Pinpoint the cell where the given text exists, returning its [X, Y] midpoint coordinate. 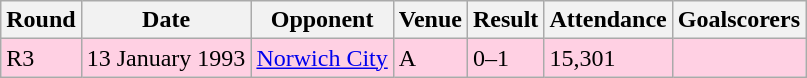
Venue [430, 20]
Opponent [322, 20]
Round [41, 20]
0–1 [505, 58]
Goalscorers [738, 20]
Result [505, 20]
R3 [41, 58]
Attendance [608, 20]
Norwich City [322, 58]
Date [166, 20]
13 January 1993 [166, 58]
15,301 [608, 58]
A [430, 58]
